Capture the cell that displays the provided text and extract its [x, y] central coordinate. 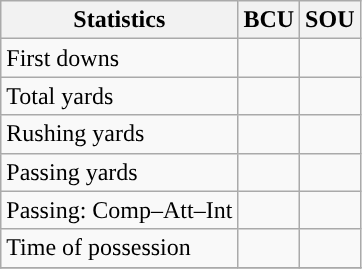
Passing: Comp–Att–Int [120, 210]
Rushing yards [120, 134]
Total yards [120, 96]
First downs [120, 58]
Passing yards [120, 172]
BCU [269, 20]
Statistics [120, 20]
SOU [330, 20]
Time of possession [120, 248]
